Output the [x, y] coordinate of the center of the cell containing the given text.  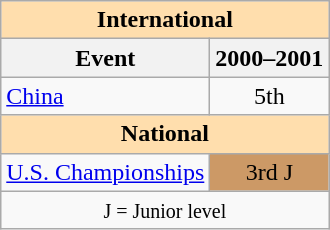
National [165, 134]
5th [270, 96]
J = Junior level [165, 210]
China [106, 96]
International [165, 20]
3rd J [270, 172]
U.S. Championships [106, 172]
2000–2001 [270, 58]
Event [106, 58]
